Provide the (X, Y) coordinate of the cell's center where the given text is located.  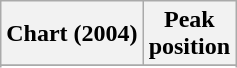
Chart (2004) (72, 34)
Peakposition (189, 34)
